Find where the given text appears and provide that cell's center as (X, Y) coordinate. 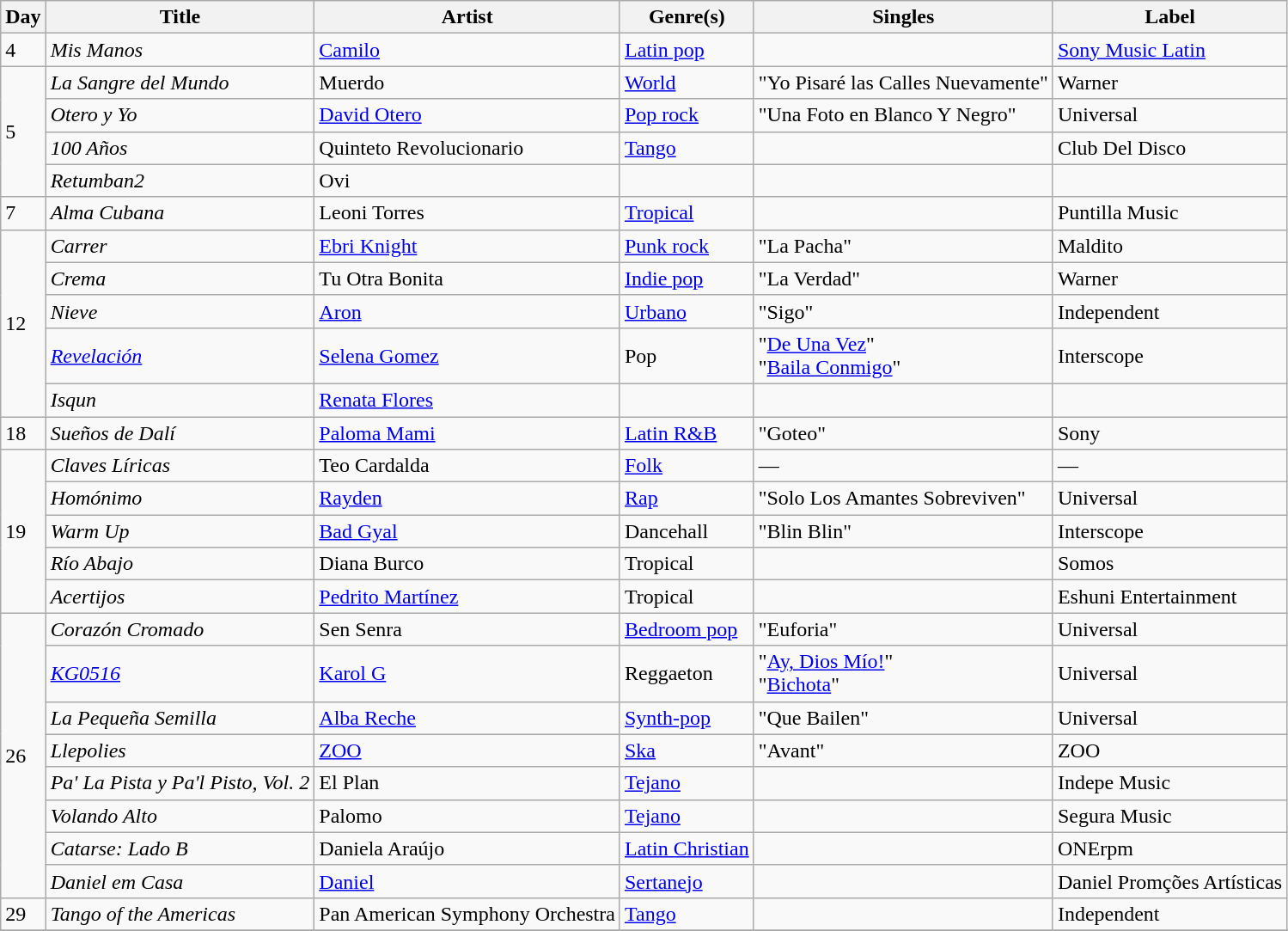
Urbano (687, 311)
Karol G (467, 674)
Sertanejo (687, 881)
Ska (687, 750)
Latin R&B (687, 432)
"Avant" (903, 750)
Indie pop (687, 279)
12 (23, 323)
Warm Up (180, 531)
5 (23, 132)
"Solo Los Amantes Sobreviven" (903, 499)
Pa' La Pista y Pa'l Pisto, Vol. 2 (180, 783)
100 Años (180, 148)
Dancehall (687, 531)
Synth-pop (687, 718)
Tu Otra Bonita (467, 279)
Otero y Yo (180, 115)
Label (1169, 17)
Paloma Mami (467, 432)
"Euforia" (903, 629)
Carrer (180, 246)
Rap (687, 499)
Latin Christian (687, 848)
Artist (467, 17)
Daniela Araújo (467, 848)
Claves Líricas (180, 466)
29 (23, 914)
World (687, 83)
Sony Music Latin (1169, 50)
Selena Gomez (467, 356)
"La Verdad" (903, 279)
KG0516 (180, 674)
Sony (1169, 432)
Retumban2 (180, 181)
Daniel em Casa (180, 881)
Punk rock (687, 246)
Quinteto Revolucionario (467, 148)
Club Del Disco (1169, 148)
La Sangre del Mundo (180, 83)
"Goteo" (903, 432)
"La Pacha" (903, 246)
"De Una Vez""Baila Conmigo" (903, 356)
Puntilla Music (1169, 213)
Bedroom pop (687, 629)
Camilo (467, 50)
Teo Cardalda (467, 466)
Volando Alto (180, 816)
Corazón Cromado (180, 629)
26 (23, 756)
Pan American Symphony Orchestra (467, 914)
Title (180, 17)
Tango of the Americas (180, 914)
Ebri Knight (467, 246)
Ovi (467, 181)
Diana Burco (467, 564)
Alba Reche (467, 718)
Daniel Promções Artísticas (1169, 881)
4 (23, 50)
19 (23, 531)
Segura Music (1169, 816)
Catarse: Lado B (180, 848)
Río Abajo (180, 564)
Acertijos (180, 597)
Sen Senra (467, 629)
Latin pop (687, 50)
7 (23, 213)
Bad Gyal (467, 531)
Leoni Torres (467, 213)
Llepolies (180, 750)
Maldito (1169, 246)
El Plan (467, 783)
Homónimo (180, 499)
Nieve (180, 311)
Pedrito Martínez (467, 597)
Palomo (467, 816)
Aron (467, 311)
La Pequeña Semilla (180, 718)
Sueños de Dalí (180, 432)
Eshuni Entertainment (1169, 597)
David Otero (467, 115)
Folk (687, 466)
Singles (903, 17)
Muerdo (467, 83)
Isqun (180, 400)
"Una Foto en Blanco Y Negro" (903, 115)
"Ay, Dios Mío!""Bichota" (903, 674)
"Que Bailen" (903, 718)
Crema (180, 279)
Genre(s) (687, 17)
"Blin Blin" (903, 531)
Rayden (467, 499)
Day (23, 17)
Reggaeton (687, 674)
Somos (1169, 564)
18 (23, 432)
ONErpm (1169, 848)
Pop rock (687, 115)
Renata Flores (467, 400)
Pop (687, 356)
Daniel (467, 881)
Mis Manos (180, 50)
"Sigo" (903, 311)
Alma Cubana (180, 213)
Indepe Music (1169, 783)
Revelación (180, 356)
"Yo Pisaré las Calles Nuevamente" (903, 83)
